Provide the [X, Y] coordinate of the cell's center where the given text is located.  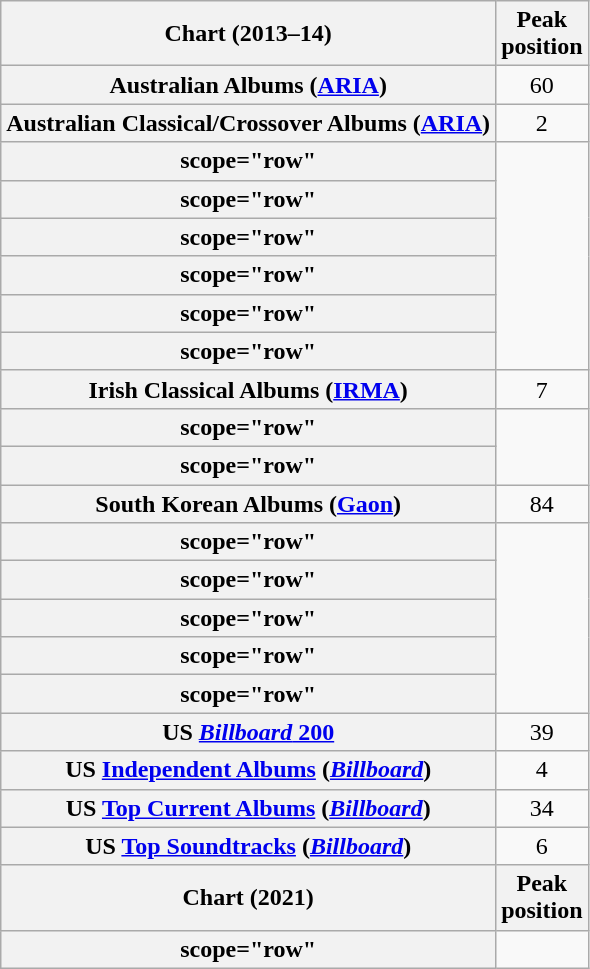
US Top Soundtracks (Billboard) [248, 846]
Chart (2013–14) [248, 34]
Australian Classical/Crossover Albums (ARIA) [248, 123]
60 [542, 85]
84 [542, 503]
2 [542, 123]
US Top Current Albums (Billboard) [248, 808]
US Billboard 200 [248, 732]
Irish Classical Albums (IRMA) [248, 389]
Chart (2021) [248, 898]
6 [542, 846]
South Korean Albums (Gaon) [248, 503]
Australian Albums (ARIA) [248, 85]
39 [542, 732]
US Independent Albums (Billboard) [248, 770]
7 [542, 389]
4 [542, 770]
34 [542, 808]
